Output the (X, Y) coordinate of the center of the cell containing the given text.  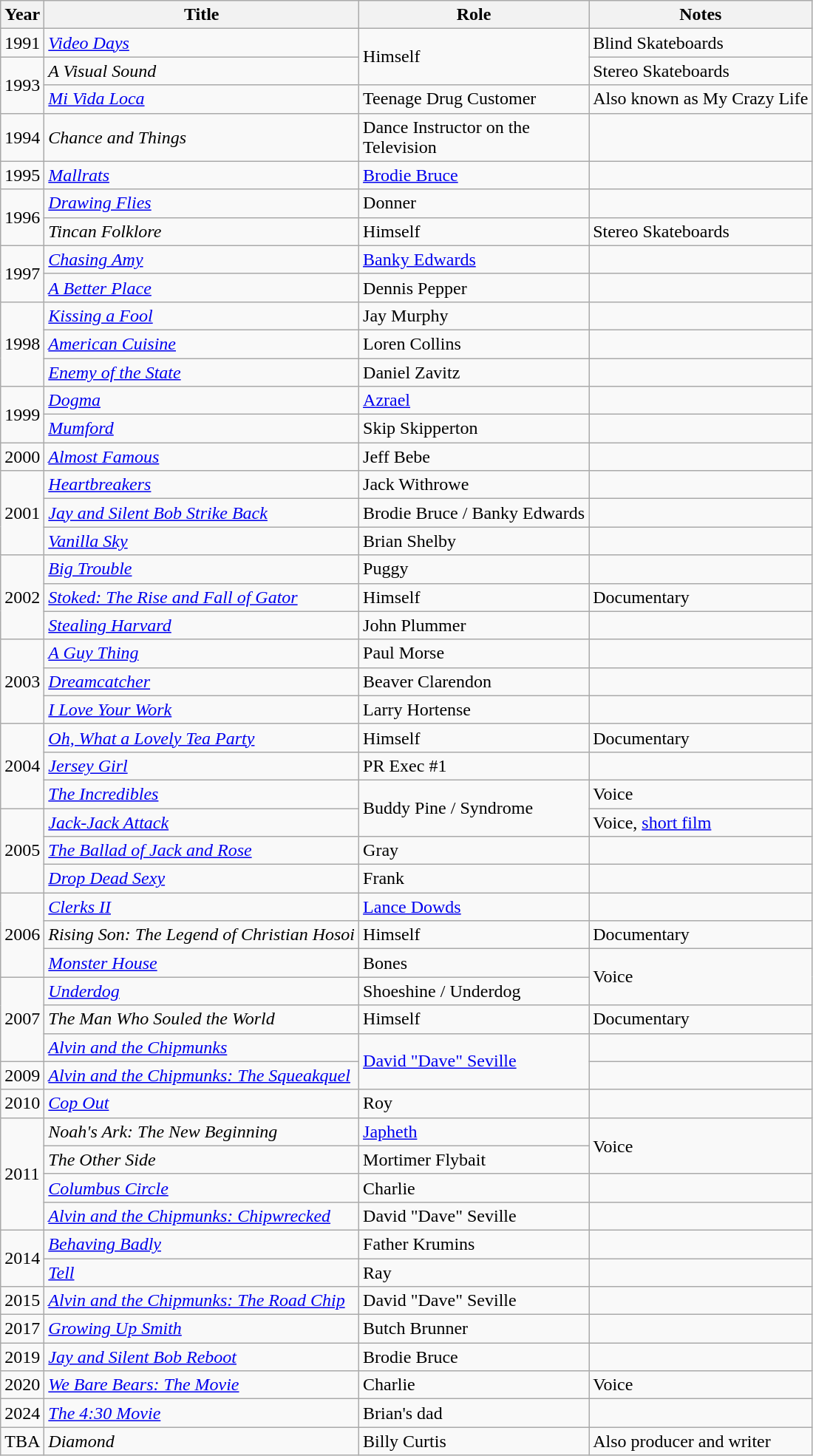
I Love Your Work (202, 710)
Alvin and the Chipmunks: The Road Chip (202, 1301)
Dennis Pepper (474, 288)
Tincan Folklore (202, 231)
American Cuisine (202, 344)
2007 (22, 1019)
Noah's Ark: The New Beginning (202, 1132)
Alvin and the Chipmunks (202, 1047)
2020 (22, 1385)
Beaver Clarendon (474, 681)
Gray (474, 851)
The Other Side (202, 1160)
Dogma (202, 401)
1993 (22, 85)
2011 (22, 1174)
Drop Dead Sexy (202, 879)
Roy (474, 1103)
John Plummer (474, 625)
A Guy Thing (202, 653)
Blind Skateboards (701, 43)
2009 (22, 1075)
We Bare Bears: The Movie (202, 1385)
Dance Instructor on the Television (474, 137)
Dreamcatcher (202, 681)
Diamond (202, 1441)
Cop Out (202, 1103)
The 4:30 Movie (202, 1413)
1994 (22, 137)
Chasing Amy (202, 259)
Big Trouble (202, 569)
Growing Up Smith (202, 1329)
Role (474, 15)
Enemy of the State (202, 372)
PR Exec #1 (474, 766)
2000 (22, 457)
Skip Skipperton (474, 429)
Brian's dad (474, 1413)
Alvin and the Chipmunks: Chipwrecked (202, 1216)
Almost Famous (202, 457)
1991 (22, 43)
Video Days (202, 43)
Butch Brunner (474, 1329)
Notes (701, 15)
The Incredibles (202, 794)
Paul Morse (474, 653)
2015 (22, 1301)
Brian Shelby (474, 541)
Jack-Jack Attack (202, 823)
1999 (22, 415)
Title (202, 15)
Jeff Bebe (474, 457)
Also producer and writer (701, 1441)
Jersey Girl (202, 766)
TBA (22, 1441)
2017 (22, 1329)
Stealing Harvard (202, 625)
Jay Murphy (474, 316)
Loren Collins (474, 344)
Brodie Bruce / Banky Edwards (474, 513)
Donner (474, 203)
Underdog (202, 991)
1996 (22, 217)
Clerks II (202, 907)
Year (22, 15)
2005 (22, 851)
Oh, What a Lovely Tea Party (202, 738)
A Visual Sound (202, 71)
Daniel Zavitz (474, 372)
2001 (22, 513)
Ray (474, 1272)
1998 (22, 344)
Frank (474, 879)
Banky Edwards (474, 259)
2024 (22, 1413)
The Man Who Souled the World (202, 1019)
Monster House (202, 963)
Larry Hortense (474, 710)
Shoeshine / Underdog (474, 991)
Mi Vida Loca (202, 99)
Stoked: The Rise and Fall of Gator (202, 597)
Vanilla Sky (202, 541)
Columbus Circle (202, 1188)
Heartbreakers (202, 485)
Tell (202, 1272)
2019 (22, 1357)
Jay and Silent Bob Reboot (202, 1357)
Alvin and the Chipmunks: The Squeakquel (202, 1075)
Mallrats (202, 175)
2002 (22, 597)
2006 (22, 935)
Billy Curtis (474, 1441)
Puggy (474, 569)
Japheth (474, 1132)
Kissing a Fool (202, 316)
Teenage Drug Customer (474, 99)
Also known as My Crazy Life (701, 99)
Jack Withrowe (474, 485)
1997 (22, 273)
1995 (22, 175)
Buddy Pine / Syndrome (474, 808)
Jay and Silent Bob Strike Back (202, 513)
Voice, short film (701, 823)
2010 (22, 1103)
Mortimer Flybait (474, 1160)
The Ballad of Jack and Rose (202, 851)
A Better Place (202, 288)
Lance Dowds (474, 907)
Bones (474, 963)
Drawing Flies (202, 203)
Mumford (202, 429)
Rising Son: The Legend of Christian Hosoi (202, 935)
2003 (22, 681)
Azrael (474, 401)
Chance and Things (202, 137)
2014 (22, 1258)
Behaving Badly (202, 1244)
Father Krumins (474, 1244)
2004 (22, 766)
